Capture the cell that displays the provided text and extract its [x, y] central coordinate. 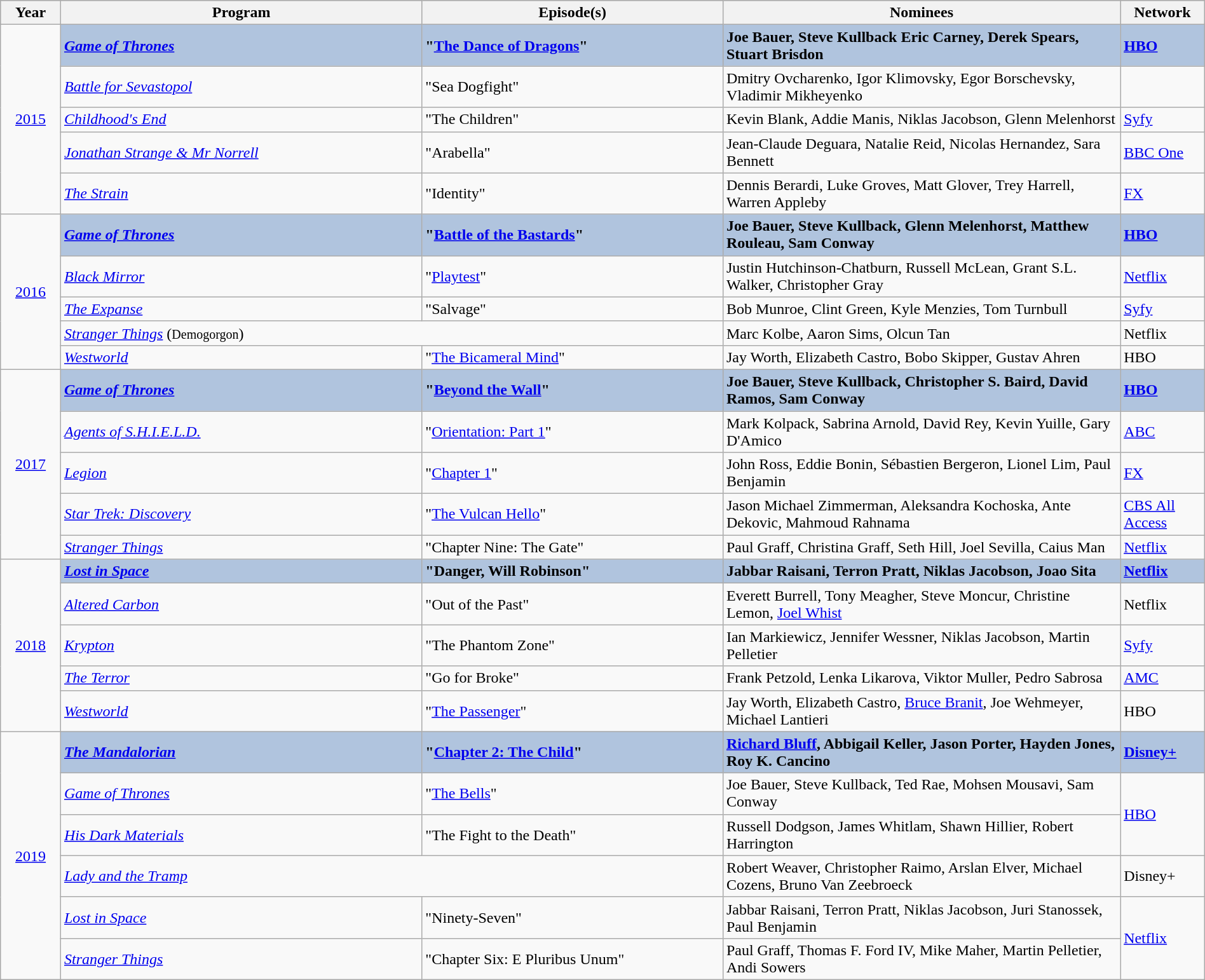
The Terror [241, 678]
Black Mirror [241, 276]
2017 [31, 464]
"The Bells" [573, 793]
Legion [241, 473]
His Dark Materials [241, 835]
2018 [31, 646]
"The Fight to the Death" [573, 835]
Jabbar Raisani, Terron Pratt, Niklas Jacobson, Joao Sita [922, 571]
Program [241, 13]
Jean-Claude Deguara, Natalie Reid, Nicolas Hernandez, Sara Bennett [922, 153]
Richard Bluff, Abbigail Keller, Jason Porter, Hayden Jones, Roy K. Cancino [922, 752]
"The Vulcan Hello" [573, 515]
Dmitry Ovcharenko, Igor Klimovsky, Egor Borschevsky, Vladimir Mikheyenko [922, 86]
The Strain [241, 193]
Childhood's End [241, 119]
"The Phantom Zone" [573, 646]
Paul Graff, Christina Graff, Seth Hill, Joel Sevilla, Caius Man [922, 547]
2016 [31, 292]
Joe Bauer, Steve Kullback, Christopher S. Baird, David Ramos, Sam Conway [922, 390]
John Ross, Eddie Bonin, Sébastien Bergeron, Lionel Lim, Paul Benjamin [922, 473]
Star Trek: Discovery [241, 515]
Ian Markiewicz, Jennifer Wessner, Niklas Jacobson, Martin Pelletier [922, 646]
Mark Kolpack, Sabrina Arnold, David Rey, Kevin Yuille, Gary D'Amico [922, 431]
The Mandalorian [241, 752]
Battle for Sevastopol [241, 86]
BBC One [1163, 153]
Justin Hutchinson-Chatburn, Russell McLean, Grant S.L. Walker, Christopher Gray [922, 276]
"Sea Dogfight" [573, 86]
"Go for Broke" [573, 678]
Bob Munroe, Clint Green, Kyle Menzies, Tom Turnbull [922, 309]
Dennis Berardi, Luke Groves, Matt Glover, Trey Harrell, Warren Appleby [922, 193]
Year [31, 13]
Everett Burrell, Tony Meagher, Steve Moncur, Christine Lemon, Joel Whist [922, 604]
"Chapter 2: The Child" [573, 752]
Altered Carbon [241, 604]
Jason Michael Zimmerman, Aleksandra Kochoska, Ante Dekovic, Mahmoud Rahnama [922, 515]
Krypton [241, 646]
Jay Worth, Elizabeth Castro, Bruce Branit, Joe Wehmeyer, Michael Lantieri [922, 711]
Frank Petzold, Lenka Likarova, Viktor Muller, Pedro Sabrosa [922, 678]
2015 [31, 119]
Agents of S.H.I.E.L.D. [241, 431]
Nominees [922, 13]
"Chapter Nine: The Gate" [573, 547]
"Danger, Will Robinson" [573, 571]
Joe Bauer, Steve Kullback, Ted Rae, Mohsen Mousavi, Sam Conway [922, 793]
"The Passenger" [573, 711]
Russell Dodgson, James Whitlam, Shawn Hillier, Robert Harrington [922, 835]
Stranger Things (Demogorgon) [391, 333]
"Orientation: Part 1" [573, 431]
Paul Graff, Thomas F. Ford IV, Mike Maher, Martin Pelletier, Andi Sowers [922, 958]
AMC [1163, 678]
Joe Bauer, Steve Kullback, Glenn Melenhorst, Matthew Rouleau, Sam Conway [922, 235]
Jonathan Strange & Mr Norrell [241, 153]
"Salvage" [573, 309]
"Ninety-Seven" [573, 918]
"The Bicameral Mind" [573, 357]
"Battle of the Bastards" [573, 235]
2019 [31, 855]
"Out of the Past" [573, 604]
The Expanse [241, 309]
CBS All Access [1163, 515]
"Beyond the Wall" [573, 390]
Joe Bauer, Steve Kullback Eric Carney, Derek Spears, Stuart Brisdon [922, 46]
Episode(s) [573, 13]
"Chapter 1" [573, 473]
Jay Worth, Elizabeth Castro, Bobo Skipper, Gustav Ahren [922, 357]
Robert Weaver, Christopher Raimo, Arslan Elver, Michael Cozens, Bruno Van Zeebroeck [922, 876]
"Playtest" [573, 276]
"The Children" [573, 119]
Jabbar Raisani, Terron Pratt, Niklas Jacobson, Juri Stanossek, Paul Benjamin [922, 918]
"The Dance of Dragons" [573, 46]
Kevin Blank, Addie Manis, Niklas Jacobson, Glenn Melenhorst [922, 119]
"Chapter Six: E Pluribus Unum" [573, 958]
"Arabella" [573, 153]
ABC [1163, 431]
Lady and the Tramp [391, 876]
"Identity" [573, 193]
Network [1163, 13]
Marc Kolbe, Aaron Sims, Olcun Tan [922, 333]
